Find where the given text appears and provide that cell's center as (x, y) coordinate. 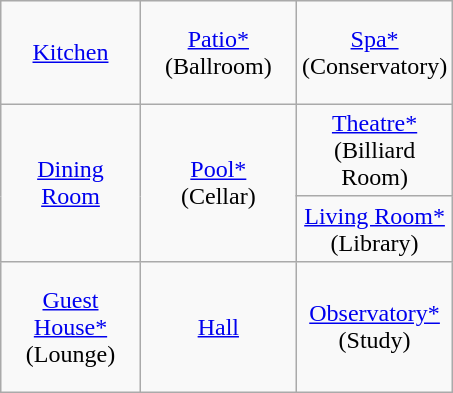
Dining Room (71, 182)
Kitchen (71, 53)
Living Room* (Library) (374, 228)
Patio* (Ballroom) (218, 53)
Guest House* (Lounge) (71, 326)
Observatory* (Study) (374, 326)
Spa* (Conservatory) (374, 53)
Hall (218, 326)
Pool* (Cellar) (218, 182)
Theatre* (Billiard Room) (374, 150)
